Return (X, Y) of the center of cell containing provided text 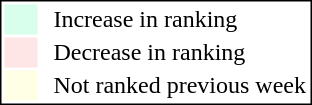
Decrease in ranking (180, 53)
Not ranked previous week (180, 85)
Increase in ranking (180, 19)
